For the text-containing cell, return its midpoint in [X, Y] coordinate format. 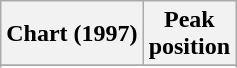
Chart (1997) [72, 34]
Peakposition [189, 34]
